Detect which cell encompasses the target text, then output its (x, y) center coordinate. 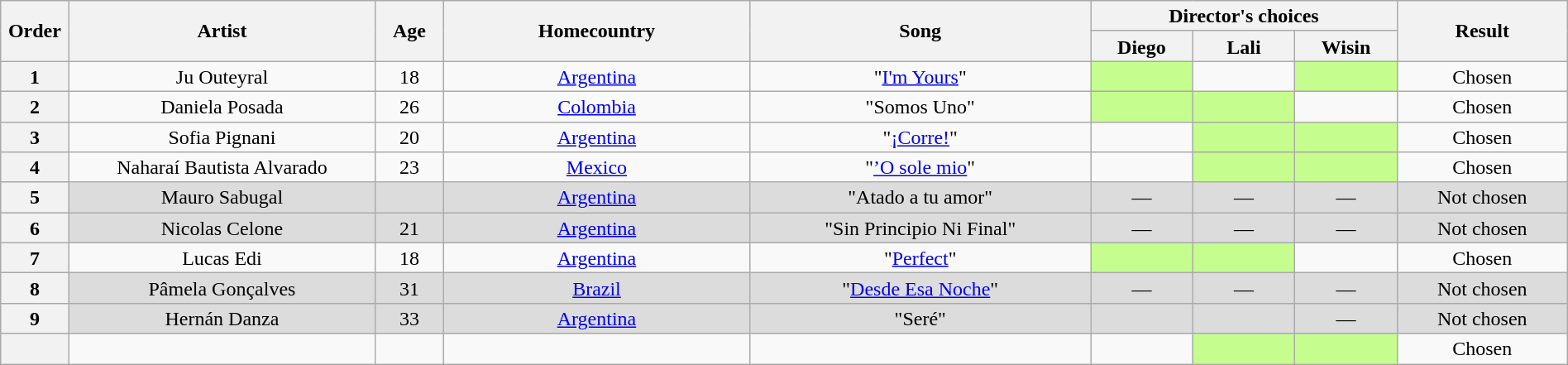
4 (35, 167)
"’O sole mio" (920, 167)
33 (409, 318)
Mexico (597, 167)
Pâmela Gonçalves (222, 288)
Daniela Posada (222, 106)
Ju Outeyral (222, 76)
Result (1482, 31)
1 (35, 76)
Sofia Pignani (222, 137)
Wisin (1346, 46)
"Perfect" (920, 258)
"Seré" (920, 318)
Naharaí Bautista Alvarado (222, 167)
2 (35, 106)
Nicolas Celone (222, 228)
8 (35, 288)
Diego (1142, 46)
"Atado a tu amor" (920, 197)
Homecountry (597, 31)
Lucas Edi (222, 258)
Lali (1244, 46)
Mauro Sabugal (222, 197)
20 (409, 137)
21 (409, 228)
Hernán Danza (222, 318)
Song (920, 31)
"I'm Yours" (920, 76)
26 (409, 106)
3 (35, 137)
Age (409, 31)
"¡Corre!" (920, 137)
31 (409, 288)
Brazil (597, 288)
"Somos Uno" (920, 106)
Director's choices (1244, 17)
5 (35, 197)
"Desde Esa Noche" (920, 288)
9 (35, 318)
Artist (222, 31)
6 (35, 228)
7 (35, 258)
23 (409, 167)
Order (35, 31)
Colombia (597, 106)
"Sin Principio Ni Final" (920, 228)
